Find where the given text appears and provide that cell's center as (X, Y) coordinate. 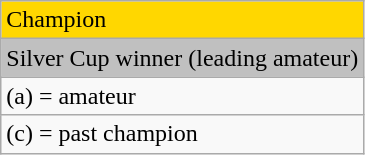
(c) = past champion (182, 134)
Champion (182, 20)
Silver Cup winner (leading amateur) (182, 58)
(a) = amateur (182, 96)
